Provide the (x, y) coordinate of the cell's center where the given text is located.  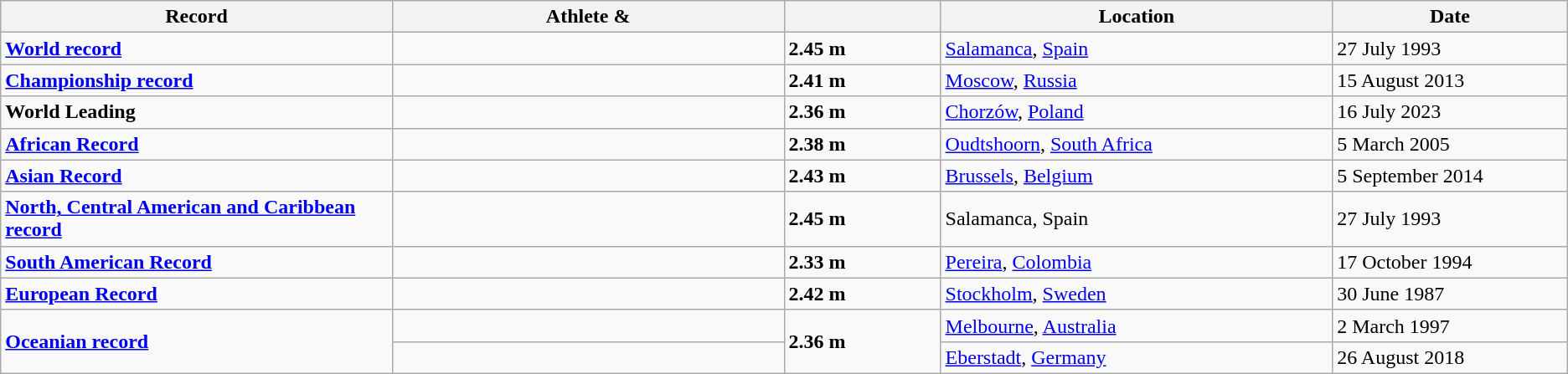
5 September 2014 (1451, 176)
15 August 2013 (1451, 80)
26 August 2018 (1451, 357)
World record (197, 49)
Athlete & (588, 17)
Championship record (197, 80)
5 March 2005 (1451, 144)
17 October 1994 (1451, 262)
Stockholm, Sweden (1137, 294)
African Record (197, 144)
2.42 m (863, 294)
2.33 m (863, 262)
Brussels, Belgium (1137, 176)
South American Record (197, 262)
Eberstadt, Germany (1137, 357)
European Record (197, 294)
Date (1451, 17)
Asian Record (197, 176)
Pereira, Colombia (1137, 262)
Chorzów, Poland (1137, 112)
Moscow, Russia (1137, 80)
Oceanian record (197, 341)
2 March 1997 (1451, 325)
2.41 m (863, 80)
Location (1137, 17)
30 June 1987 (1451, 294)
16 July 2023 (1451, 112)
Record (197, 17)
World Leading (197, 112)
2.43 m (863, 176)
Oudtshoorn, South Africa (1137, 144)
North, Central American and Caribbean record (197, 219)
Melbourne, Australia (1137, 325)
2.38 m (863, 144)
